For the text-containing cell, return its midpoint in (x, y) coordinate format. 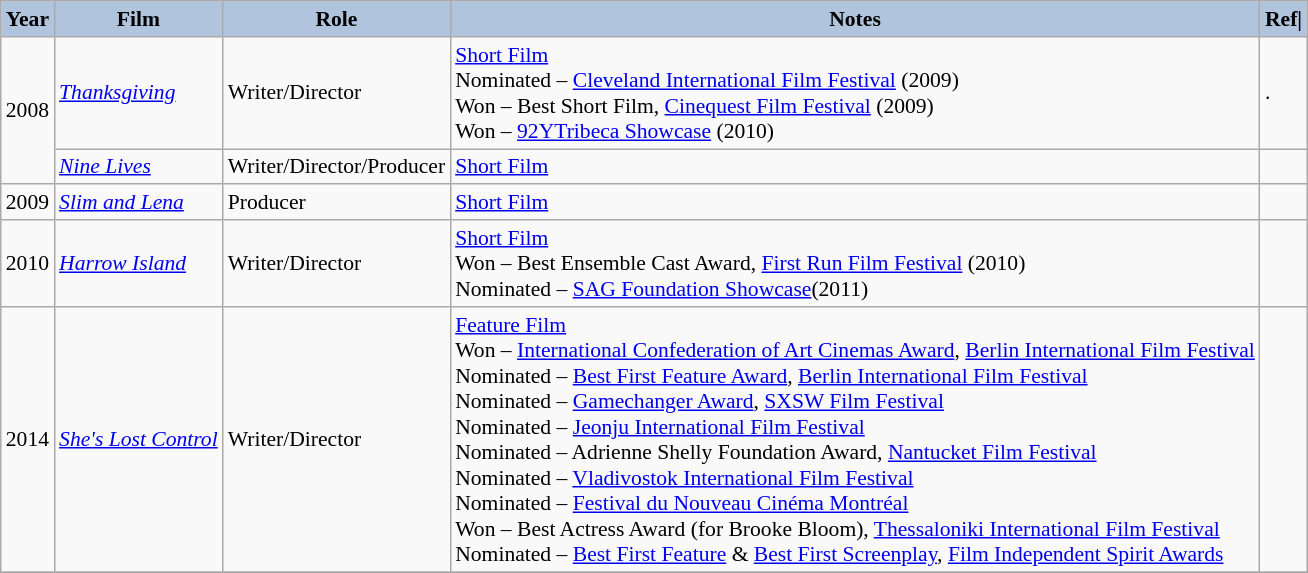
Ref| (1284, 19)
Slim and Lena (138, 203)
2010 (28, 264)
She's Lost Control (138, 440)
Role (336, 19)
Nine Lives (138, 167)
Producer (336, 203)
Writer/Director/Producer (336, 167)
Notes (855, 19)
2008 (28, 111)
Thanksgiving (138, 93)
Year (28, 19)
Short Film Won – Best Ensemble Cast Award, First Run Film Festival (2010) Nominated – SAG Foundation Showcase(2011) (855, 264)
. (1284, 93)
2009 (28, 203)
Film (138, 19)
Harrow Island (138, 264)
2014 (28, 440)
